Locate the cell with the specified text and output its [x, y] center coordinate. 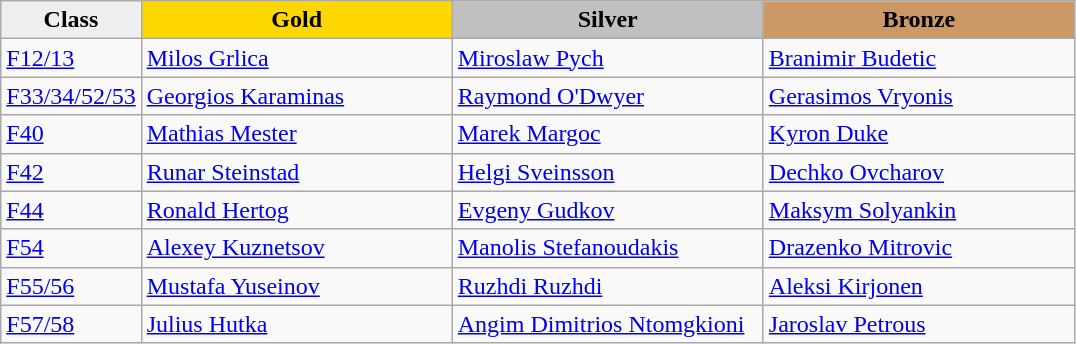
Ruzhdi Ruzhdi [608, 286]
Jaroslav Petrous [918, 324]
Miroslaw Pych [608, 58]
Milos Grlica [296, 58]
Bronze [918, 20]
Manolis Stefanoudakis [608, 248]
Mustafa Yuseinov [296, 286]
Class [71, 20]
Alexey Kuznetsov [296, 248]
F33/34/52/53 [71, 96]
F44 [71, 210]
F57/58 [71, 324]
Silver [608, 20]
Aleksi Kirjonen [918, 286]
Maksym Solyankin [918, 210]
Kyron Duke [918, 134]
Marek Margoc [608, 134]
Dechko Ovcharov [918, 172]
F40 [71, 134]
Branimir Budetic [918, 58]
Mathias Mester [296, 134]
Drazenko Mitrovic [918, 248]
F55/56 [71, 286]
Georgios Karaminas [296, 96]
F42 [71, 172]
Angim Dimitrios Ntomgkioni [608, 324]
Julius Hutka [296, 324]
Raymond O'Dwyer [608, 96]
Runar Steinstad [296, 172]
Evgeny Gudkov [608, 210]
Ronald Hertog [296, 210]
F12/13 [71, 58]
F54 [71, 248]
Gold [296, 20]
Helgi Sveinsson [608, 172]
Gerasimos Vryonis [918, 96]
